Extract the [X, Y] coordinate from the center of the cell holding the provided text.  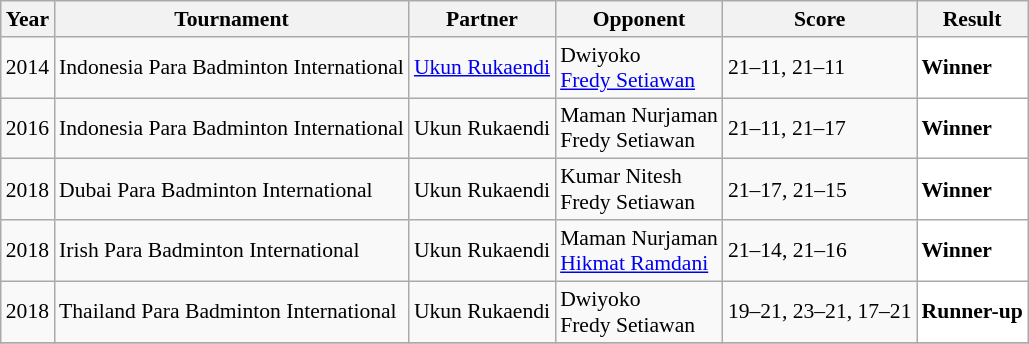
Dubai Para Badminton International [232, 190]
Tournament [232, 19]
19–21, 23–21, 17–21 [820, 312]
Irish Para Badminton International [232, 250]
Runner-up [972, 312]
Maman Nurjaman Fredy Setiawan [639, 128]
Thailand Para Badminton International [232, 312]
Maman Nurjaman Hikmat Ramdani [639, 250]
Kumar Nitesh Fredy Setiawan [639, 190]
21–11, 21–17 [820, 128]
Score [820, 19]
Partner [482, 19]
Opponent [639, 19]
21–17, 21–15 [820, 190]
Result [972, 19]
2016 [28, 128]
21–11, 21–11 [820, 68]
2014 [28, 68]
21–14, 21–16 [820, 250]
Year [28, 19]
